Provide the (x, y) coordinate of the cell's center where the given text is located.  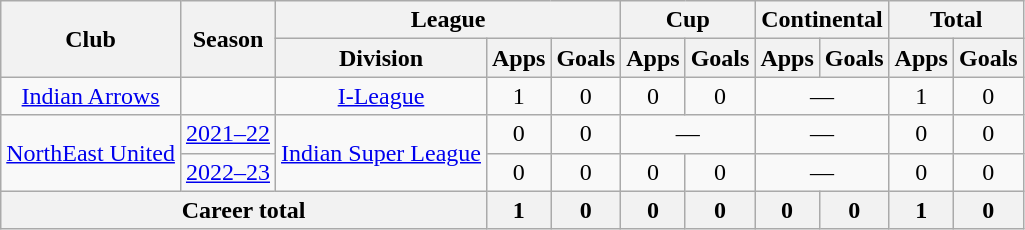
Total (956, 20)
Cup (688, 20)
I-League (382, 96)
NorthEast United (91, 153)
Season (228, 39)
2021–22 (228, 134)
Division (382, 58)
2022–23 (228, 172)
Indian Arrows (91, 96)
Club (91, 39)
Continental (822, 20)
Career total (244, 210)
Indian Super League (382, 153)
League (448, 20)
